Detect which cell encompasses the target text, then output its [x, y] center coordinate. 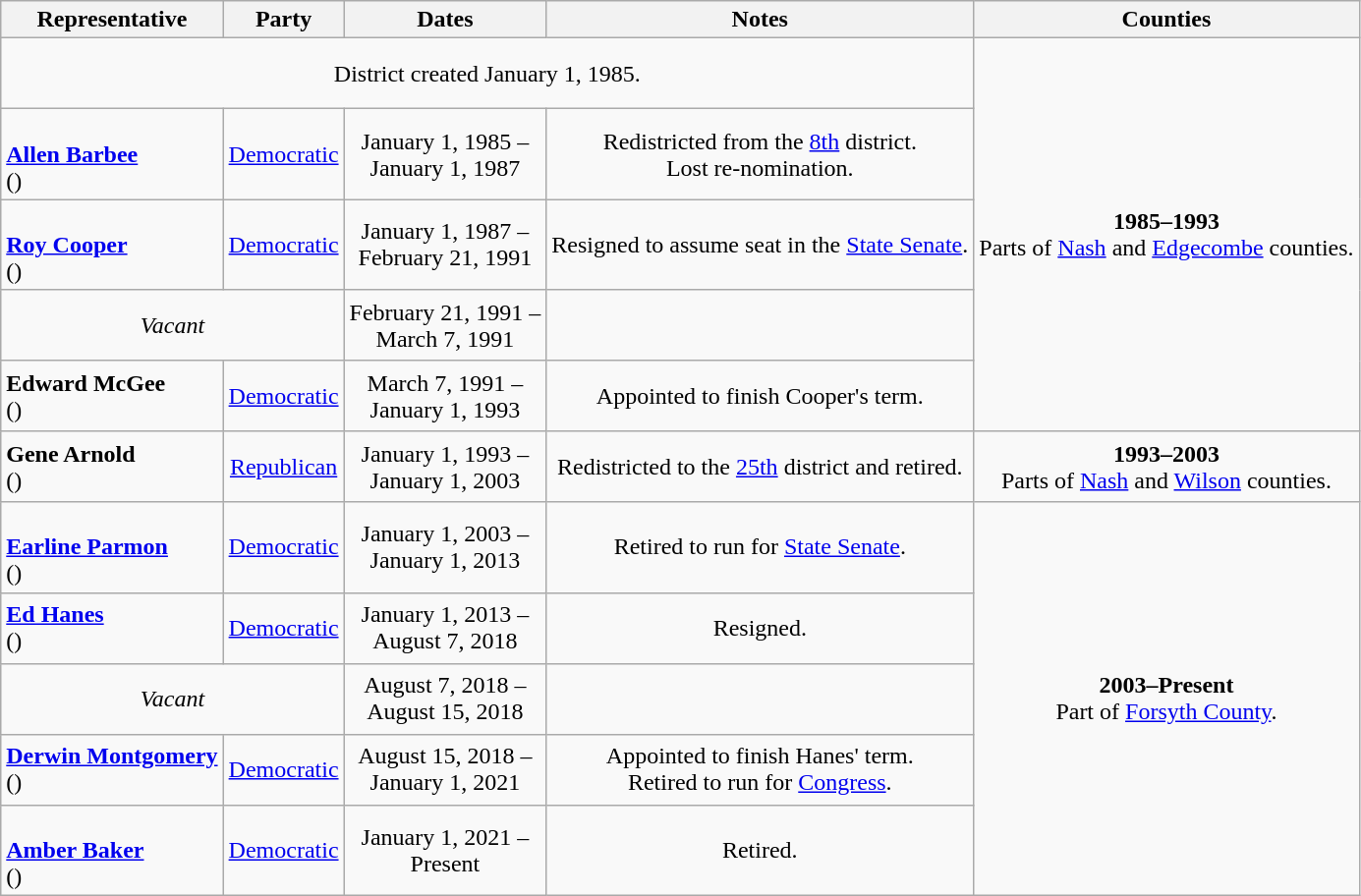
January 1, 1993 – January 1, 2003 [445, 467]
January 1, 1987 – February 21, 1991 [445, 245]
1985–1993 Parts of Nash and Edgecombe counties. [1166, 235]
Roy Cooper() [112, 245]
2003–Present Part of Forsyth County. [1166, 699]
Dates [445, 20]
Amber Baker() [112, 850]
Redistricted to the 25th district and retired. [761, 467]
January 1, 2021 – Present [445, 850]
Counties [1166, 20]
Representative [112, 20]
January 1, 2013 – August 7, 2018 [445, 628]
Appointed to finish Hanes' term. Retired to run for Congress. [761, 769]
Retired to run for State Senate. [761, 547]
District created January 1, 1985. [487, 74]
Allen Barbee() [112, 154]
Republican [283, 467]
August 7, 2018 – August 15, 2018 [445, 699]
March 7, 1991 – January 1, 1993 [445, 396]
Notes [761, 20]
Edward McGee() [112, 396]
Earline Parmon() [112, 547]
1993–2003 Parts of Nash and Wilson counties. [1166, 467]
January 1, 1985 – January 1, 1987 [445, 154]
Derwin Montgomery() [112, 769]
Party [283, 20]
Resigned to assume seat in the State Senate. [761, 245]
Retired. [761, 850]
Redistricted from the 8th district. Lost re-nomination. [761, 154]
Gene Arnold() [112, 467]
February 21, 1991 – March 7, 1991 [445, 325]
Ed Hanes() [112, 628]
Appointed to finish Cooper's term. [761, 396]
August 15, 2018 – January 1, 2021 [445, 769]
January 1, 2003 – January 1, 2013 [445, 547]
Resigned. [761, 628]
